Scan for the cell matching the given text and deliver its (X, Y) coordinate at center. 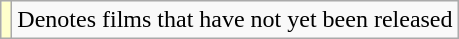
Denotes films that have not yet been released (235, 20)
